Capture the cell that displays the provided text and extract its [x, y] central coordinate. 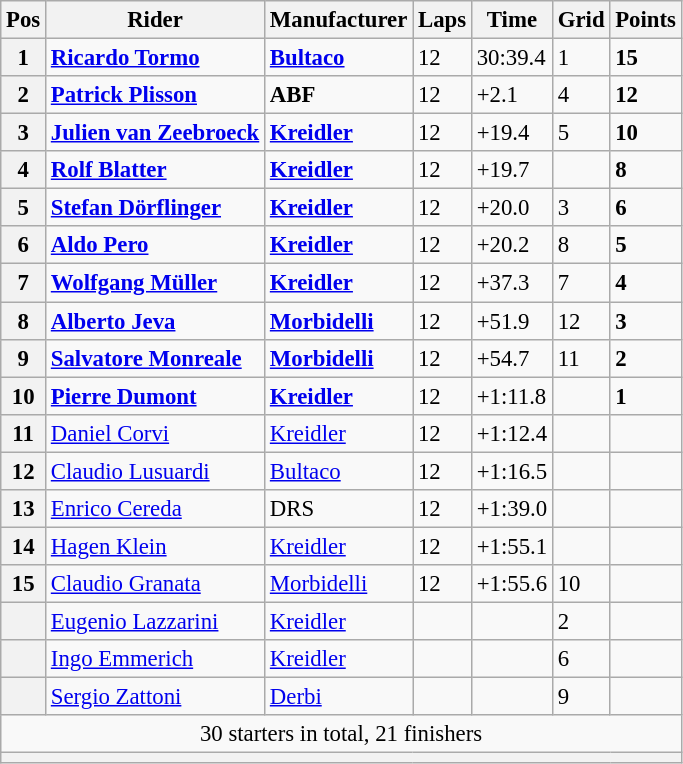
Grid [580, 20]
ABF [339, 95]
Julien van Zeebroeck [156, 133]
Laps [442, 20]
+1:39.0 [512, 509]
+1:11.8 [512, 396]
Derbi [339, 697]
+1:55.6 [512, 584]
Manufacturer [339, 20]
+1:55.1 [512, 546]
+54.7 [512, 358]
14 [24, 546]
Time [512, 20]
Eugenio Lazzarini [156, 621]
Daniel Corvi [156, 433]
30 starters in total, 21 finishers [341, 734]
30:39.4 [512, 58]
+2.1 [512, 95]
+1:12.4 [512, 433]
+1:16.5 [512, 471]
Alberto Jeva [156, 321]
Ingo Emmerich [156, 659]
Hagen Klein [156, 546]
+37.3 [512, 283]
Sergio Zattoni [156, 697]
Points [646, 20]
Enrico Cereda [156, 509]
Ricardo Tormo [156, 58]
Pos [24, 20]
DRS [339, 509]
Rolf Blatter [156, 170]
Wolfgang Müller [156, 283]
Patrick Plisson [156, 95]
Pierre Dumont [156, 396]
Rider [156, 20]
+51.9 [512, 321]
Claudio Granata [156, 584]
+19.7 [512, 170]
Stefan Dörflinger [156, 208]
Claudio Lusuardi [156, 471]
Aldo Pero [156, 245]
+20.2 [512, 245]
Salvatore Monreale [156, 358]
+20.0 [512, 208]
13 [24, 509]
+19.4 [512, 133]
